Return the [x, y] coordinate for the center point of the cell that contains the specified text.  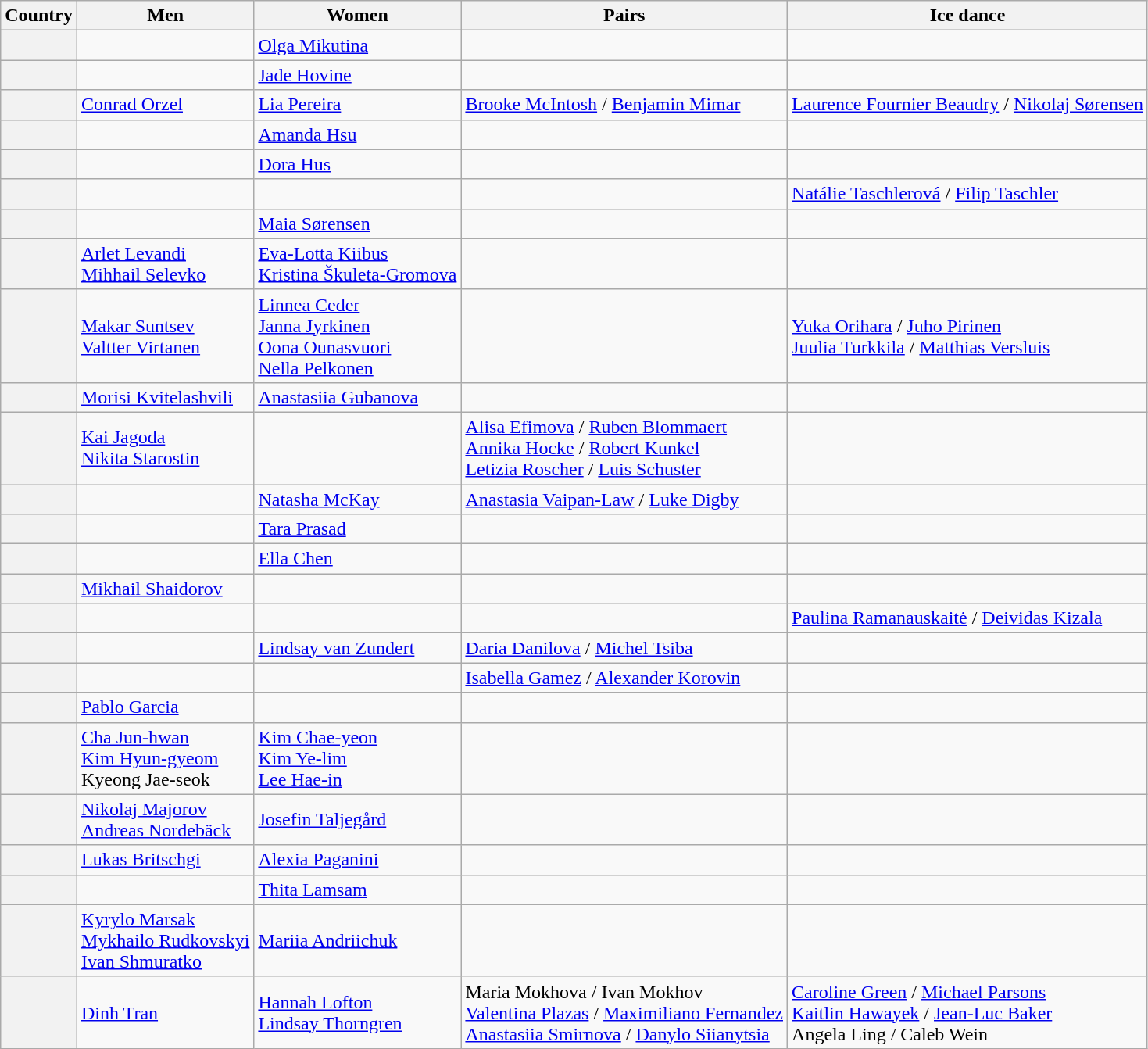
Lindsay van Zundert [358, 648]
Maria Mokhova / Ivan MokhovValentina Plazas / Maximiliano FernandezAnastasiia Smirnova / Danylo Siianytsia [624, 1012]
Olga Mikutina [358, 45]
Men [165, 16]
Anastasiia Gubanova [358, 397]
Tara Prasad [358, 529]
Maia Sørensen [358, 224]
Cha Jun-hwanKim Hyun-gyeomKyeong Jae-seok [165, 758]
Lukas Britschgi [165, 860]
Eva-Lotta KiibusKristina Škuleta-Gromova [358, 264]
Country [39, 16]
Pairs [624, 16]
Lia Pereira [358, 105]
Nikolaj MajorovAndreas Nordebäck [165, 819]
Thita Lamsam [358, 890]
Paulina Ramanauskaitė / Deividas Kizala [967, 618]
Dinh Tran [165, 1012]
Pablo Garcia [165, 707]
Arlet LevandiMihhail Selevko [165, 264]
Alexia Paganini [358, 860]
Anastasia Vaipan-Law / Luke Digby [624, 499]
Yuka Orihara / Juho PirinenJuulia Turkkila / Matthias Versluis [967, 336]
Kai JagodaNikita Starostin [165, 448]
Mikhail Shaidorov [165, 589]
Morisi Kvitelashvili [165, 397]
Dora Hus [358, 164]
Natálie Taschlerová / Filip Taschler [967, 194]
Natasha McKay [358, 499]
Caroline Green / Michael ParsonsKaitlin Hawayek / Jean-Luc BakerAngela Ling / Caleb Wein [967, 1012]
Mariia Andriichuk [358, 940]
Makar SuntsevValtter Virtanen [165, 336]
Laurence Fournier Beaudry / Nikolaj Sørensen [967, 105]
Amanda Hsu [358, 134]
Ice dance [967, 16]
Kim Chae-yeonKim Ye-limLee Hae-in [358, 758]
Hannah LoftonLindsay Thorngren [358, 1012]
Conrad Orzel [165, 105]
Brooke McIntosh / Benjamin Mimar [624, 105]
Women [358, 16]
Ella Chen [358, 559]
Kyrylo MarsakMykhailo RudkovskyiIvan Shmuratko [165, 940]
Jade Hovine [358, 75]
Alisa Efimova / Ruben BlommaertAnnika Hocke / Robert KunkelLetizia Roscher / Luis Schuster [624, 448]
Josefin Taljegård [358, 819]
Linnea CederJanna JyrkinenOona OunasvuoriNella Pelkonen [358, 336]
Daria Danilova / Michel Tsiba [624, 648]
Isabella Gamez / Alexander Korovin [624, 678]
